Extract the [X, Y] coordinate from the center of the cell holding the provided text.  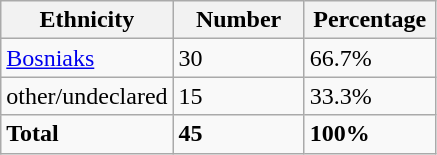
30 [238, 58]
Total [87, 134]
other/undeclared [87, 96]
Percentage [370, 20]
Bosniaks [87, 58]
66.7% [370, 58]
33.3% [370, 96]
Number [238, 20]
15 [238, 96]
45 [238, 134]
100% [370, 134]
Ethnicity [87, 20]
